From the cell containing the given text, extract its center point as (X, Y) coordinate. 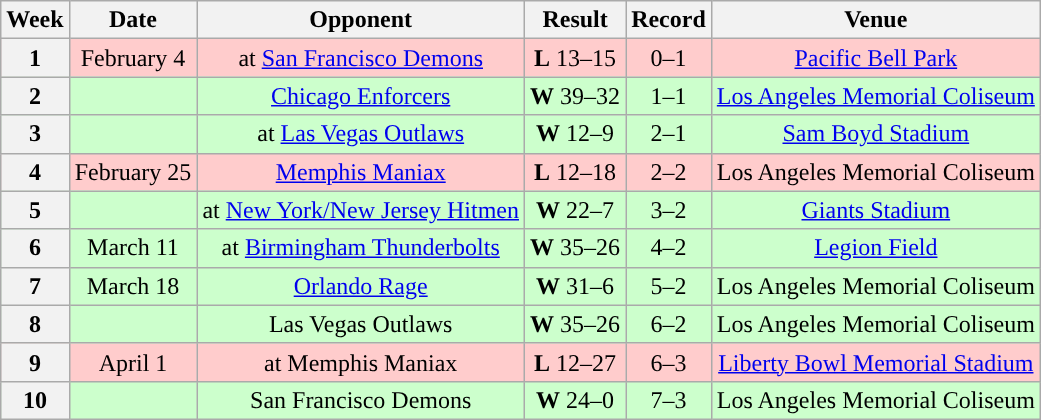
1 (35, 58)
2–1 (669, 134)
Memphis Maniax (361, 172)
Week (35, 20)
Result (576, 20)
7–3 (669, 400)
Pacific Bell Park (876, 58)
at Memphis Maniax (361, 362)
Chicago Enforcers (361, 96)
10 (35, 400)
5 (35, 210)
at Birmingham Thunderbolts (361, 248)
Orlando Rage (361, 286)
at New York/New Jersey Hitmen (361, 210)
4–2 (669, 248)
W 12–9 (576, 134)
L 12–27 (576, 362)
3 (35, 134)
March 11 (133, 248)
L 13–15 (576, 58)
Sam Boyd Stadium (876, 134)
Giants Stadium (876, 210)
Venue (876, 20)
7 (35, 286)
1–1 (669, 96)
Legion Field (876, 248)
4 (35, 172)
2 (35, 96)
3–2 (669, 210)
6–3 (669, 362)
W 24–0 (576, 400)
Las Vegas Outlaws (361, 324)
at Las Vegas Outlaws (361, 134)
San Francisco Demons (361, 400)
W 22–7 (576, 210)
February 4 (133, 58)
Liberty Bowl Memorial Stadium (876, 362)
6 (35, 248)
L 12–18 (576, 172)
Date (133, 20)
February 25 (133, 172)
9 (35, 362)
2–2 (669, 172)
W 31–6 (576, 286)
5–2 (669, 286)
March 18 (133, 286)
W 39–32 (576, 96)
Opponent (361, 20)
0–1 (669, 58)
at San Francisco Demons (361, 58)
April 1 (133, 362)
6–2 (669, 324)
Record (669, 20)
8 (35, 324)
